Output the [X, Y] coordinate of the center of the cell containing the given text.  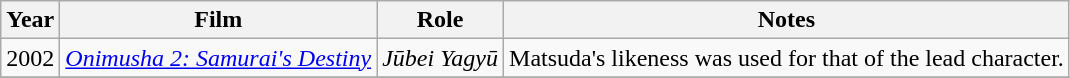
Jūbei Yagyū [440, 58]
Film [218, 20]
Matsuda's likeness was used for that of the lead character. [787, 58]
Onimusha 2: Samurai's Destiny [218, 58]
2002 [30, 58]
Year [30, 20]
Notes [787, 20]
Role [440, 20]
